Detect which cell encompasses the target text, then output its [x, y] center coordinate. 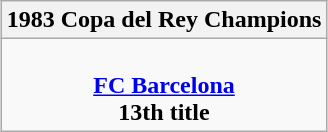
FC Barcelona 13th title [164, 85]
1983 Copa del Rey Champions [164, 20]
